Capture the cell that displays the provided text and extract its [x, y] central coordinate. 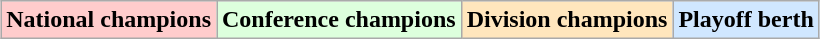
National champions [109, 20]
Conference champions [338, 20]
Playoff berth [746, 20]
Division champions [567, 20]
